Output the [X, Y] coordinate of the center of the cell containing the given text.  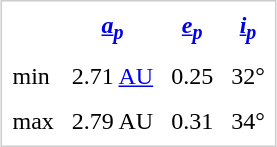
2.71 AU [112, 77]
32° [248, 77]
2.79 AU [112, 122]
0.31 [192, 122]
ip [248, 28]
ap [112, 28]
max [33, 122]
ep [192, 28]
34° [248, 122]
0.25 [192, 77]
min [33, 77]
